Return the [x, y] coordinate for the center point of the cell that contains the specified text.  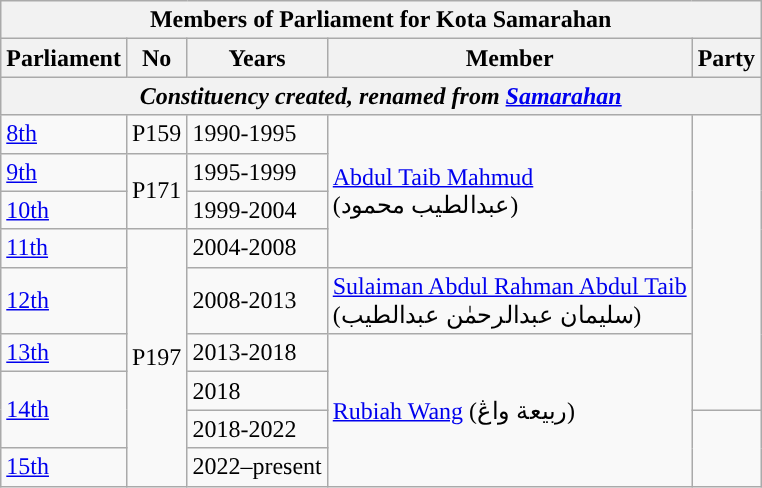
10th [64, 210]
1990-1995 [257, 134]
Parliament [64, 58]
11th [64, 248]
Party [726, 58]
Rubiah Wang (ربيعة واڠ) [510, 410]
15th [64, 467]
9th [64, 172]
Years [257, 58]
2013-2018 [257, 353]
Abdul Taib Mahmud (عبدالطيب محمود‎) [510, 191]
Members of Parliament for Kota Samarahan [381, 20]
Constituency created, renamed from Samarahan [381, 96]
2008-2013 [257, 300]
P197 [156, 358]
14th [64, 410]
8th [64, 134]
P171 [156, 191]
13th [64, 353]
2022–present [257, 467]
1999-2004 [257, 210]
Sulaiman Abdul Rahman Abdul Taib (سليمان عبدالرحمٰن عبدالطيب) [510, 300]
2004-2008 [257, 248]
2018 [257, 391]
No [156, 58]
P159 [156, 134]
12th [64, 300]
Member [510, 58]
2018-2022 [257, 429]
1995-1999 [257, 172]
